Pinpoint the cell where the given text exists, returning its [x, y] midpoint coordinate. 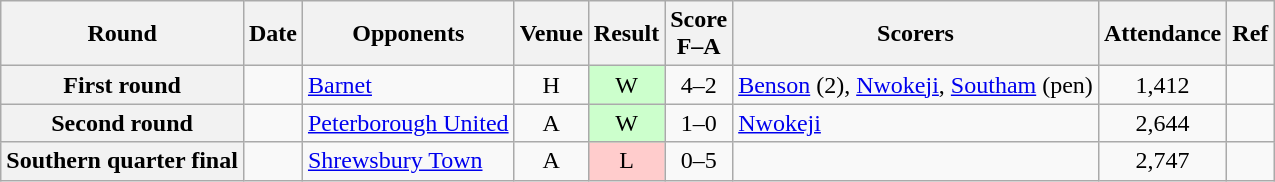
Benson (2), Nwokeji, Southam (pen) [916, 85]
Date [272, 34]
L [626, 161]
Southern quarter final [122, 161]
4–2 [699, 85]
Result [626, 34]
Venue [551, 34]
1–0 [699, 123]
2,644 [1162, 123]
Opponents [408, 34]
H [551, 85]
Shrewsbury Town [408, 161]
Peterborough United [408, 123]
Attendance [1162, 34]
0–5 [699, 161]
ScoreF–A [699, 34]
Round [122, 34]
Scorers [916, 34]
2,747 [1162, 161]
Barnet [408, 85]
Nwokeji [916, 123]
Ref [1250, 34]
Second round [122, 123]
1,412 [1162, 85]
First round [122, 85]
